Search for the cell housing the specified text and yield its (x, y) center coordinate. 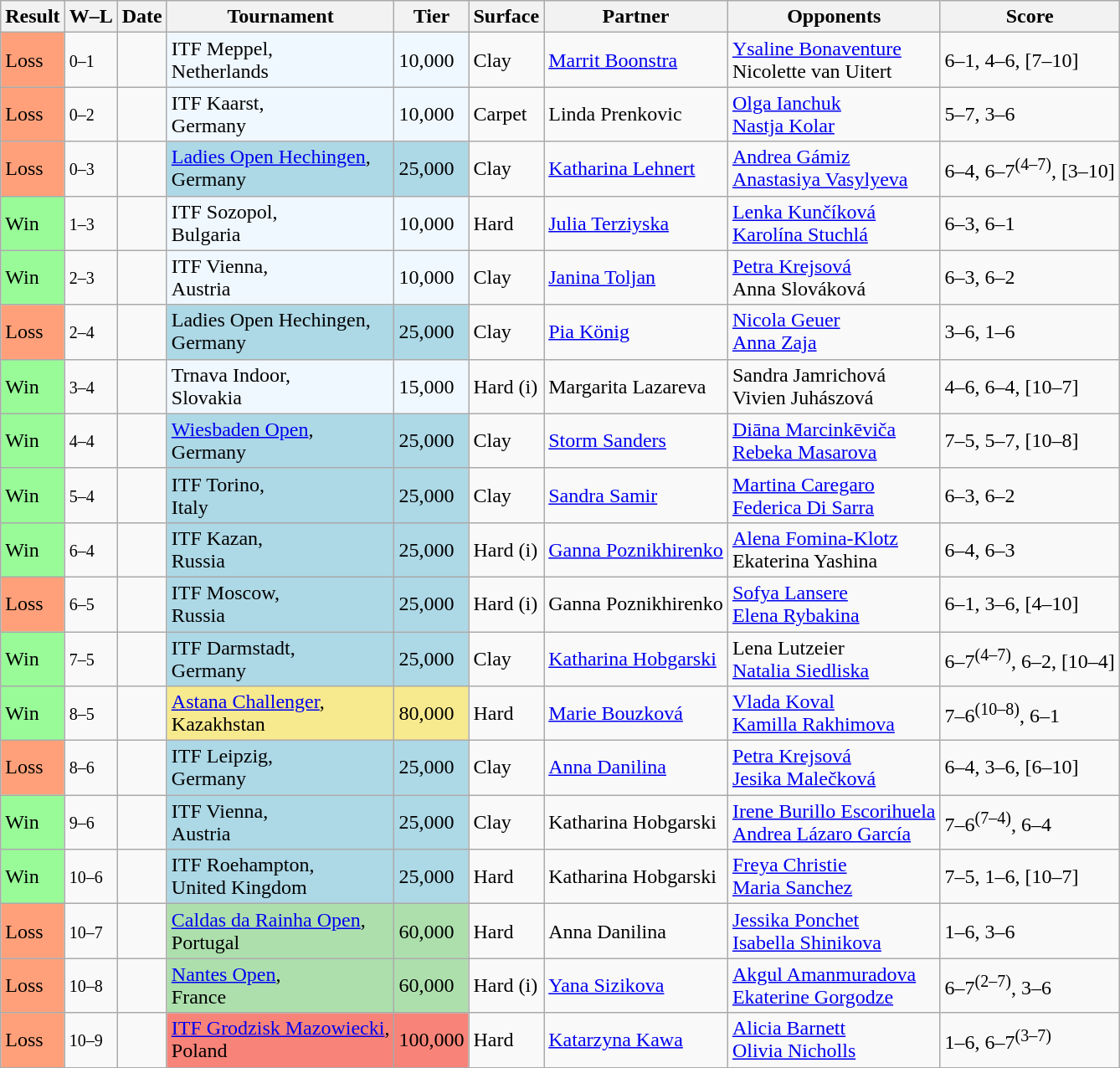
W–L (90, 17)
Sandra Jamrichová Vivien Juhászová (834, 387)
15,000 (432, 387)
4–6, 6–4, [10–7] (1030, 387)
6–1, 3–6, [4–10] (1030, 604)
10–6 (90, 877)
Pia König (636, 331)
7–5 (90, 658)
7–6(10–8), 6–1 (1030, 713)
10–9 (90, 1040)
1–6, 6–7(3–7) (1030, 1040)
Andrea Gámiz Anastasiya Vasylyeva (834, 169)
6–7(2–7), 3–6 (1030, 986)
6–4, 6–3 (1030, 549)
ITF Kaarst, Germany (280, 114)
ITF Sozopol, Bulgaria (280, 223)
ITF Meppel, Netherlands (280, 60)
Janina Toljan (636, 278)
Carpet (506, 114)
ITF Torino, Italy (280, 495)
2–3 (90, 278)
1–3 (90, 223)
3–6, 1–6 (1030, 331)
7–6(7–4), 6–4 (1030, 822)
ITF Darmstadt, Germany (280, 658)
Katarzyna Kawa (636, 1040)
Tournament (280, 17)
Martina Caregaro Federica Di Sarra (834, 495)
0–1 (90, 60)
3–4 (90, 387)
Jessika Ponchet Isabella Shinikova (834, 931)
Marrit Boonstra (636, 60)
Opponents (834, 17)
Margarita Lazareva (636, 387)
Yana Sizikova (636, 986)
Result (33, 17)
0–2 (90, 114)
Tier (432, 17)
5–7, 3–6 (1030, 114)
6–4, 3–6, [6–10] (1030, 768)
ITF Roehampton, United Kingdom (280, 877)
Lenka Kunčíková Karolína Stuchlá (834, 223)
Caldas da Rainha Open, Portugal (280, 931)
Petra Krejsová Jesika Malečková (834, 768)
Ysaline Bonaventure Nicolette van Uitert (834, 60)
Partner (636, 17)
10–8 (90, 986)
Alicia Barnett Olivia Nicholls (834, 1040)
Surface (506, 17)
Sandra Samir (636, 495)
Sofya Lansere Elena Rybakina (834, 604)
ITF Kazan, Russia (280, 549)
1–6, 3–6 (1030, 931)
Freya Christie Maria Sanchez (834, 877)
2–4 (90, 331)
6–1, 4–6, [7–10] (1030, 60)
Olga Ianchuk Nastja Kolar (834, 114)
Katharina Lehnert (636, 169)
Nicola Geuer Anna Zaja (834, 331)
Petra Krejsová Anna Slováková (834, 278)
Marie Bouzková (636, 713)
Vlada Koval Kamilla Rakhimova (834, 713)
Julia Terziyska (636, 223)
ITF Grodzisk Mazowiecki, Poland (280, 1040)
0–3 (90, 169)
ITF Leipzig, Germany (280, 768)
6–7(4–7), 6–2, [10–4] (1030, 658)
Alena Fomina-Klotz Ekaterina Yashina (834, 549)
Trnava Indoor, Slovakia (280, 387)
ITF Moscow, Russia (280, 604)
Akgul Amanmuradova Ekaterine Gorgodze (834, 986)
8–6 (90, 768)
Linda Prenkovic (636, 114)
Diāna Marcinkēviča Rebeka Masarova (834, 440)
8–5 (90, 713)
6–5 (90, 604)
9–6 (90, 822)
6–4 (90, 549)
4–4 (90, 440)
Score (1030, 17)
80,000 (432, 713)
Wiesbaden Open, Germany (280, 440)
Irene Burillo Escorihuela Andrea Lázaro García (834, 822)
10–7 (90, 931)
Astana Challenger, Kazakhstan (280, 713)
5–4 (90, 495)
6–3, 6–1 (1030, 223)
6–4, 6–7(4–7), [3–10] (1030, 169)
100,000 (432, 1040)
Nantes Open, France (280, 986)
7–5, 5–7, [10–8] (1030, 440)
Storm Sanders (636, 440)
Date (142, 17)
7–5, 1–6, [10–7] (1030, 877)
Lena Lutzeier Natalia Siedliska (834, 658)
